Identify which cell holds the provided text, then report its [x, y] central coordinate. 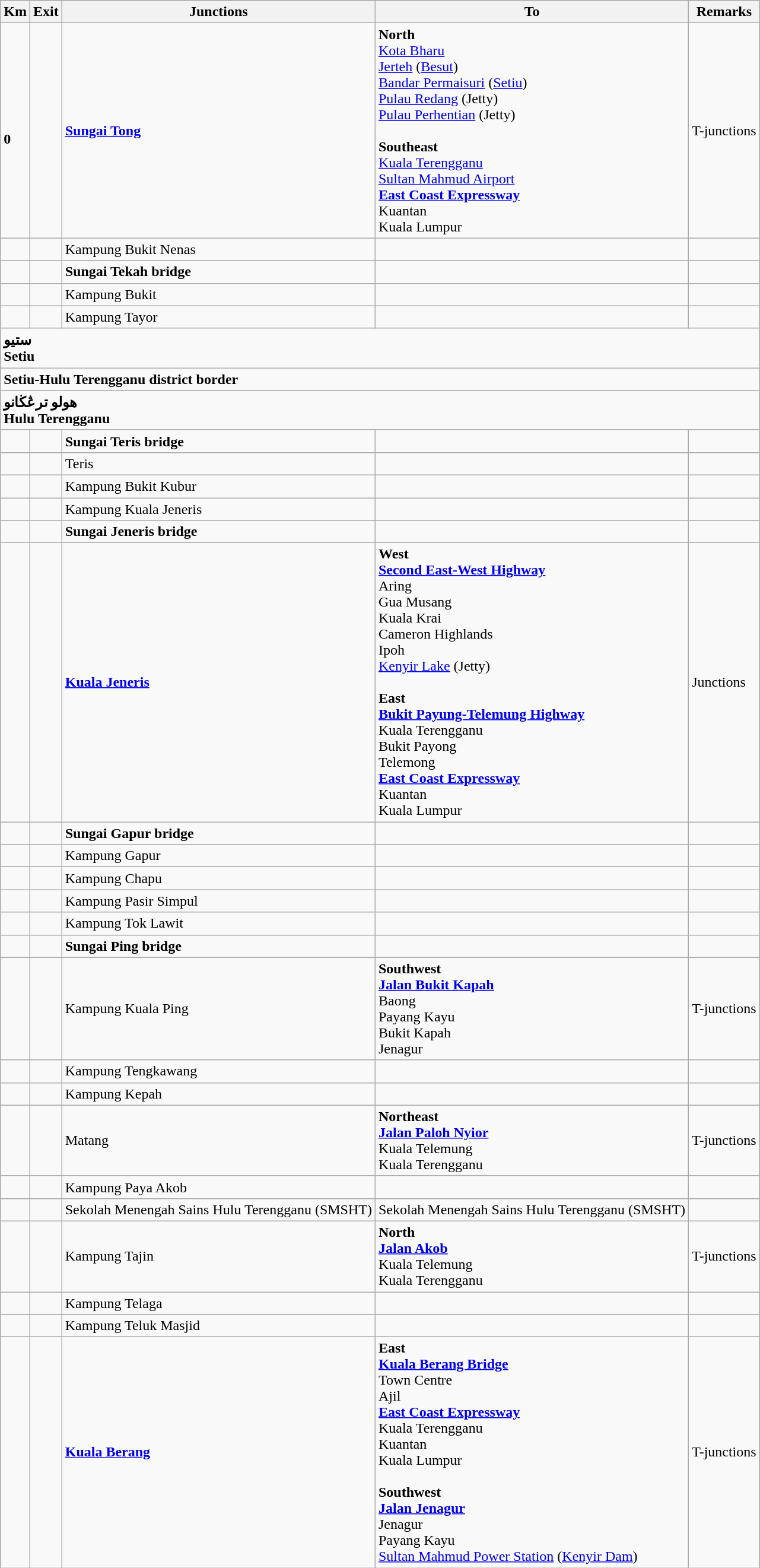
Sungai Teris bridge [218, 441]
Kampung Bukit Nenas [218, 249]
Remarks [724, 12]
Sungai Gapur bridge [218, 833]
Setiu-Hulu Terengganu district border [380, 379]
Kampung Tengkawang [218, 1071]
Sungai Jeneris bridge [218, 532]
Kampung Pasir Simpul [218, 901]
Kampung Bukit Kubur [218, 486]
ستيوSetiu [380, 348]
Sungai Ping bridge [218, 946]
Kuala Jeneris [218, 683]
Kampung Chapu [218, 878]
Kampung Tayor [218, 317]
Kampung Telaga [218, 1303]
To [532, 12]
Kampung Tok Lawit [218, 923]
0 [15, 131]
Kampung Tajin [218, 1256]
Kuala Berang [218, 1453]
Kampung Paya Akob [218, 1187]
Kampung Kuala Jeneris [218, 509]
Matang [218, 1141]
Kampung Kuala Ping [218, 1009]
Sungai Tong [218, 131]
Teris [218, 464]
Kampung Gapur [218, 856]
Kampung Bukit [218, 294]
Exit [46, 12]
Km [15, 12]
Southwest Jalan Bukit KapahBaongPayang KayuBukit KapahJenagur [532, 1009]
هولو ترڠڬانوHulu Terengganu [380, 411]
North Jalan AkobKuala TelemungKuala Terengganu [532, 1256]
Sungai Tekah bridge [218, 272]
Kampung Kepah [218, 1094]
Kampung Teluk Masjid [218, 1326]
Northeast Jalan Paloh NyiorKuala TelemungKuala Terengganu [532, 1141]
